Provide the (x, y) coordinate of the cell's center where the given text is located.  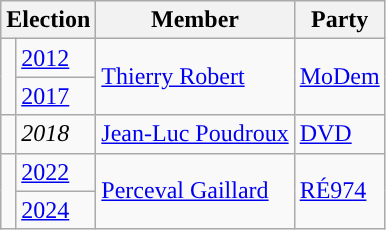
DVD (340, 134)
Member (195, 20)
2022 (56, 172)
Jean-Luc Poudroux (195, 134)
Party (340, 20)
Election (48, 20)
2024 (56, 210)
Perceval Gaillard (195, 191)
Thierry Robert (195, 77)
2012 (56, 58)
2017 (56, 96)
2018 (56, 134)
RÉ974 (340, 191)
MoDem (340, 77)
